Return the [X, Y] coordinate for the center point of the cell that contains the specified text.  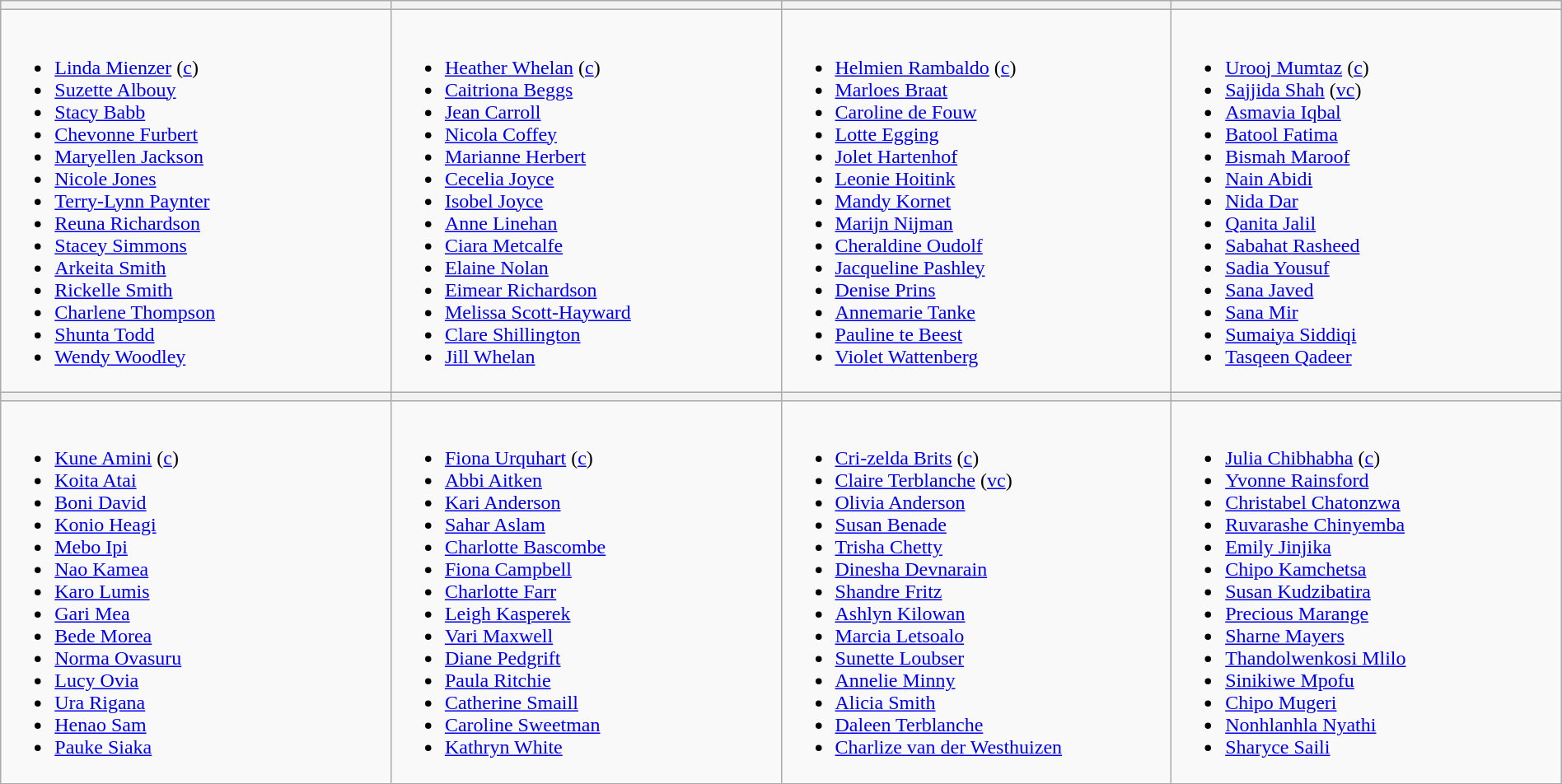
Kune Amini (c)Koita AtaiBoni DavidKonio HeagiMebo IpiNao KameaKaro LumisGari MeaBede MoreaNorma OvasuruLucy OviaUra RiganaHenao SamPauke Siaka [196, 592]
